For the text-containing cell, return its midpoint in (x, y) coordinate format. 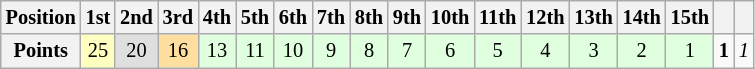
8th (369, 17)
8 (369, 51)
2nd (136, 17)
7 (407, 51)
1st (98, 17)
2 (642, 51)
3rd (178, 17)
25 (98, 51)
9 (331, 51)
Position (41, 17)
Points (41, 51)
13 (217, 51)
5th (255, 17)
13th (593, 17)
6th (293, 17)
6 (450, 51)
9th (407, 17)
20 (136, 51)
5 (498, 51)
4 (545, 51)
11 (255, 51)
16 (178, 51)
10 (293, 51)
15th (690, 17)
12th (545, 17)
3 (593, 51)
11th (498, 17)
7th (331, 17)
14th (642, 17)
4th (217, 17)
10th (450, 17)
